Identify which cell holds the provided text, then report its (X, Y) central coordinate. 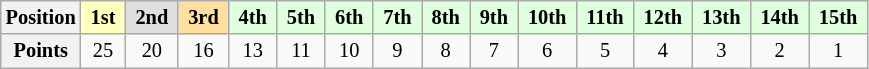
9th (494, 17)
3rd (203, 17)
10th (547, 17)
9 (397, 51)
Points (41, 51)
Position (41, 17)
1 (838, 51)
14th (779, 17)
11 (301, 51)
3 (721, 51)
7 (494, 51)
13 (253, 51)
15th (838, 17)
2nd (152, 17)
1st (104, 17)
20 (152, 51)
8 (446, 51)
6th (349, 17)
13th (721, 17)
11th (604, 17)
6 (547, 51)
5th (301, 17)
7th (397, 17)
8th (446, 17)
2 (779, 51)
12th (663, 17)
16 (203, 51)
25 (104, 51)
10 (349, 51)
5 (604, 51)
4 (663, 51)
4th (253, 17)
